Extract the (X, Y) coordinate from the center of the cell holding the provided text.  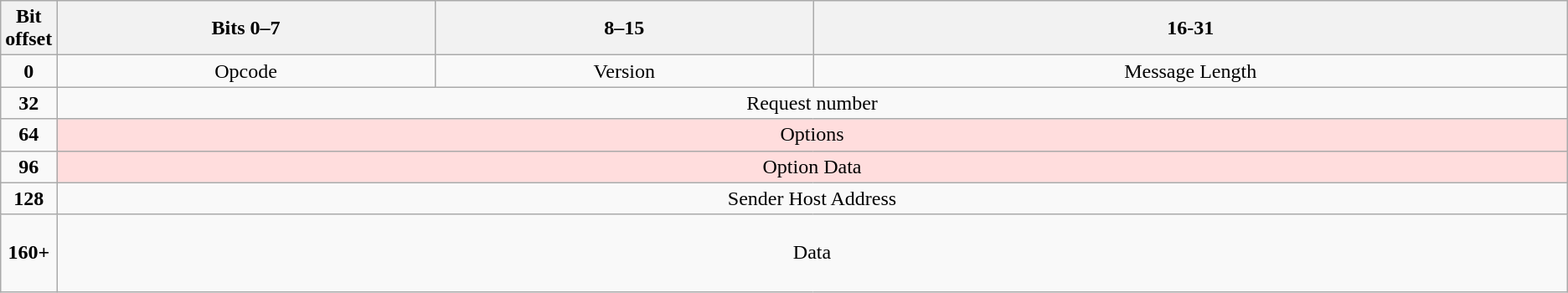
Request number (812, 103)
8–15 (624, 28)
Message Length (1190, 71)
32 (28, 103)
Data (812, 253)
Bit offset (28, 28)
Bits 0–7 (246, 28)
Option Data (812, 167)
0 (28, 71)
64 (28, 135)
128 (28, 198)
16-31 (1190, 28)
Sender Host Address (812, 198)
Options (812, 135)
96 (28, 167)
Opcode (246, 71)
160+ (28, 253)
Version (624, 71)
